Provide the [x, y] coordinate of the cell's center where the given text is located.  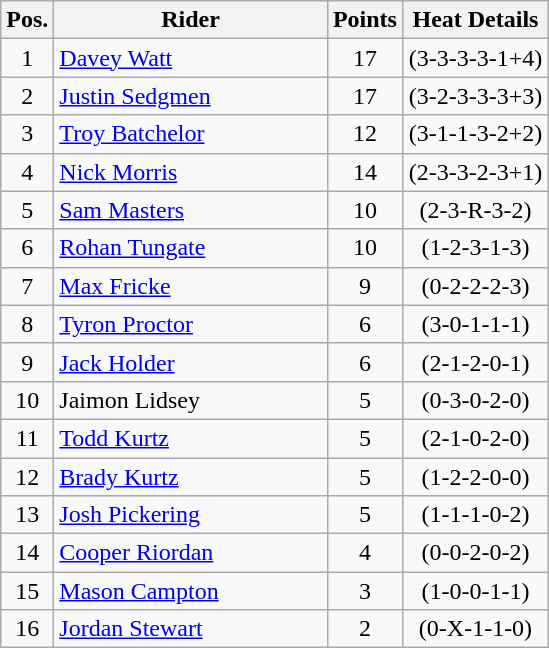
15 [28, 591]
(0-2-2-2-3) [475, 286]
Troy Batchelor [191, 134]
(0-0-2-0-2) [475, 553]
7 [28, 286]
Pos. [28, 20]
Rohan Tungate [191, 248]
Jordan Stewart [191, 629]
(1-2-3-1-3) [475, 248]
Tyron Proctor [191, 324]
(1-1-1-0-2) [475, 515]
(2-3-R-3-2) [475, 210]
Justin Sedgmen [191, 96]
Heat Details [475, 20]
(3-2-3-3-3+3) [475, 96]
(2-1-2-0-1) [475, 362]
Davey Watt [191, 58]
Nick Morris [191, 172]
(1-0-0-1-1) [475, 591]
Cooper Riordan [191, 553]
Josh Pickering [191, 515]
Todd Kurtz [191, 438]
11 [28, 438]
(0-3-0-2-0) [475, 400]
(1-2-2-0-0) [475, 477]
Mason Campton [191, 591]
Jack Holder [191, 362]
8 [28, 324]
Rider [191, 20]
(2-1-0-2-0) [475, 438]
(2-3-3-2-3+1) [475, 172]
(3-3-3-3-1+4) [475, 58]
(3-0-1-1-1) [475, 324]
Max Fricke [191, 286]
Brady Kurtz [191, 477]
(3-1-1-3-2+2) [475, 134]
16 [28, 629]
Points [364, 20]
Sam Masters [191, 210]
1 [28, 58]
13 [28, 515]
Jaimon Lidsey [191, 400]
(0-X-1-1-0) [475, 629]
